Capture the cell that displays the provided text and extract its (X, Y) central coordinate. 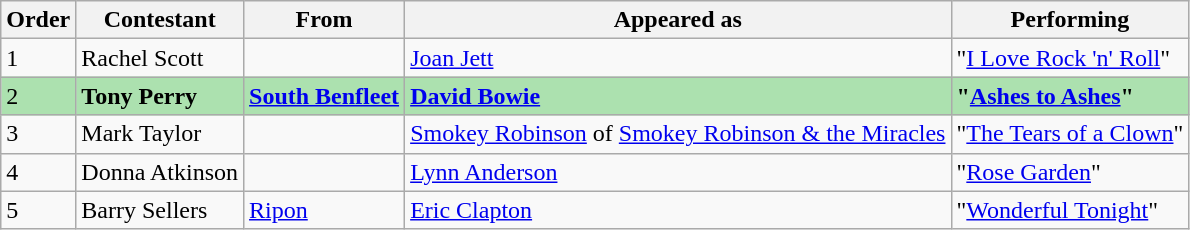
David Bowie (678, 96)
2 (38, 96)
Order (38, 20)
Contestant (160, 20)
5 (38, 210)
Smokey Robinson of Smokey Robinson & the Miracles (678, 134)
4 (38, 172)
Appeared as (678, 20)
3 (38, 134)
Rachel Scott (160, 58)
"Rose Garden" (1070, 172)
"I Love Rock 'n' Roll" (1070, 58)
Tony Perry (160, 96)
1 (38, 58)
Donna Atkinson (160, 172)
Eric Clapton (678, 210)
Performing (1070, 20)
Lynn Anderson (678, 172)
Ripon (324, 210)
From (324, 20)
Mark Taylor (160, 134)
"Ashes to Ashes" (1070, 96)
"Wonderful Tonight" (1070, 210)
Barry Sellers (160, 210)
"The Tears of a Clown" (1070, 134)
South Benfleet (324, 96)
Joan Jett (678, 58)
